Locate the cell with the specified text and output its (x, y) center coordinate. 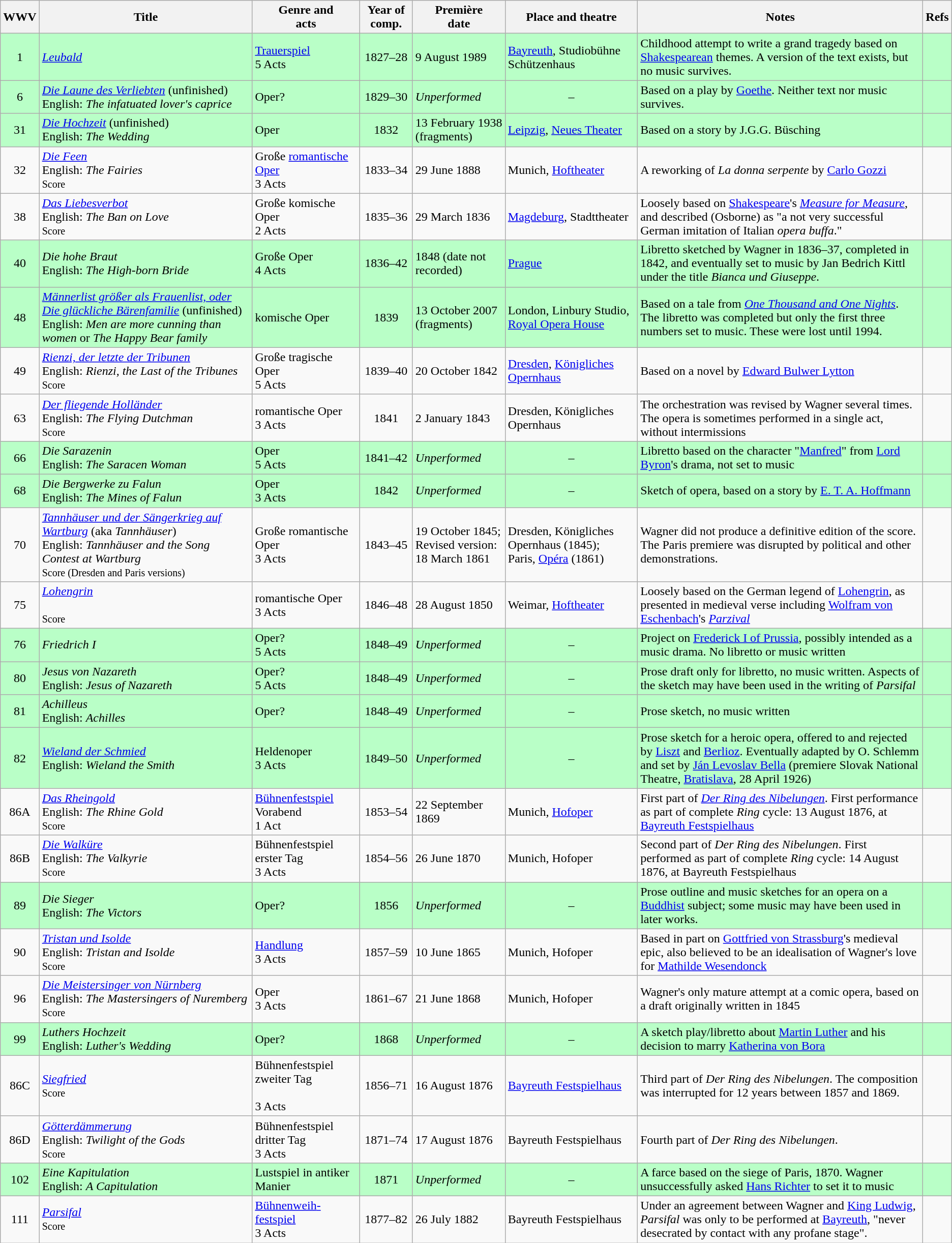
6 (20, 97)
68 (20, 490)
Handlung3 Acts (306, 952)
70 (20, 545)
1849–50 (386, 758)
Based on a novel by Edward Bulwer Lytton (780, 371)
1829–30 (386, 97)
49 (20, 371)
Loosely based on the German legend of Lohengrin, as presented in medieval verse including Wolfram von Eschenbach's Parzival (780, 605)
Das RheingoldEnglish: The Rhine GoldScore (145, 812)
10 June 1865 (459, 952)
9 August 1989 (459, 57)
21 June 1868 (459, 999)
Tannhäuser und der Sängerkrieg auf Wartburg (aka Tannhäuser)English: Tannhäuser and the Song Contest at WartburgScore (Dresden and Paris versions) (145, 545)
99 (20, 1039)
86C (20, 1085)
75 (20, 605)
111 (20, 1219)
Bühnenfestspiel zweiter Tag3 Acts (306, 1085)
28 August 1850 (459, 605)
Third part of Der Ring des Nibelungen. The composition was interrupted for 12 years between 1857 and 1869. (780, 1085)
Trauerspiel5 Acts (306, 57)
1841–42 (386, 458)
1861–67 (386, 999)
The orchestration was revised by Wagner several times. The opera is sometimes performed in a single act, without intermissions (780, 418)
1 (20, 57)
Childhood attempt to write a grand tragedy based on Shakespearean themes. A version of the text exists, but no music survives. (780, 57)
Friedrich I (145, 645)
Die SarazeninEnglish: The Saracen Woman (145, 458)
Bühnenfestspiel Vorabend1 Act (306, 812)
1857–59 (386, 952)
13 October 2007(fragments) (459, 317)
Männerlist größer als Frauenlist, oder Die glückliche Bärenfamilie (unfinished)English: Men are more cunning than women or The Happy Bear family (145, 317)
Die WalküreEnglish: The ValkyrieScore (145, 859)
22 September 1869 (459, 812)
80 (20, 678)
89 (20, 905)
Prose draft only for libretto, no music written. Aspects of the sketch may have been used in the writing of Parsifal (780, 678)
29 June 1888 (459, 170)
Rienzi, der letzte der TribunenEnglish: Rienzi, the Last of the TribunesScore (145, 371)
Jesus von NazarethEnglish: Jesus of Nazareth (145, 678)
LohengrinScore (145, 605)
Wieland der SchmiedEnglish: Wieland the Smith (145, 758)
Bühnenweih­festspiel3 Acts (306, 1219)
Bayreuth, Studiobühne Schützenhaus (571, 57)
26 July 1882 (459, 1219)
Große Oper4 Acts (306, 263)
WWV (20, 17)
1871 (386, 1179)
102 (20, 1179)
Heldenoper3 Acts (306, 758)
Prague (571, 263)
Project on Frederick I of Prussia, possibly intended as a music drama. No libretto or music written (780, 645)
1854–56 (386, 859)
Tristan und IsoldeEnglish: Tristan and IsoldeScore (145, 952)
63 (20, 418)
Sketch of opera, based on a story by E. T. A. Hoffmann (780, 490)
Große tragische Oper5 Acts (306, 371)
Wagner's only mature attempt at a comic opera, based on a draft originally written in 1845 (780, 999)
17 August 1876 (459, 1139)
86B (20, 859)
1868 (386, 1039)
1833–34 (386, 170)
1877–82 (386, 1219)
1835–36 (386, 217)
1839–40 (386, 371)
16 August 1876 (459, 1085)
1839 (386, 317)
Die Hochzeit (unfinished)English: The Wedding (145, 130)
Place and theatre (571, 17)
London, Linbury Studio, Royal Opera House (571, 317)
48 (20, 317)
Based on a story by J.G.G. Büsching (780, 130)
1827–28 (386, 57)
82 (20, 758)
Notes (780, 17)
Weimar, Hoftheater (571, 605)
40 (20, 263)
Die Laune des Verliebten (unfinished)English: The infatuated lover's caprice (145, 97)
Based on a play by Goethe. Neither text nor music survives. (780, 97)
Year of comp. (386, 17)
26 June 1870 (459, 859)
Oper (306, 130)
1848 (date not recorded) (459, 263)
1853–54 (386, 812)
A reworking of La donna serpente by Carlo Gozzi (780, 170)
komische Oper (306, 317)
Loosely based on Shakespeare's Measure for Measure, and described (Osborne) as "a not very successful German imitation of Italian opera buffa." (780, 217)
Libretto based on the character "Manfred" from Lord Byron's drama, not set to music (780, 458)
Fourth part of Der Ring des Nibelungen. (780, 1139)
Die FeenEnglish: The FairiesScore (145, 170)
A farce based on the siege of Paris, 1870. Wagner unsuccessfully asked Hans Richter to set it to music (780, 1179)
1871–74 (386, 1139)
Lustspiel in antiker Manier (306, 1179)
31 (20, 130)
29 March 1836 (459, 217)
A sketch play/libretto about Martin Luther and his decision to marry Katherina von Bora (780, 1039)
1856–71 (386, 1085)
Second part of Der Ring des Nibelungen. First performed as part of complete Ring cycle: 14 August 1876, at Bayreuth Festspielhaus (780, 859)
2 January 1843 (459, 418)
Leipzig, Neues Theater (571, 130)
Dresden, Königliches Opernhaus (1845);Paris, Opéra (1861) (571, 545)
AchilleusEnglish: Achilles (145, 711)
96 (20, 999)
1841 (386, 418)
Munich, Hoftheater (571, 170)
Große komische Oper2 Acts (306, 217)
76 (20, 645)
Genre andacts (306, 17)
Eine KapitulationEnglish: A Capitulation (145, 1179)
ParsifalScore (145, 1219)
Oper5 Acts (306, 458)
Libretto sketched by Wagner in 1836–37, completed in 1842, and eventually set to music by Jan Bedrich Kittl under the title Bianca und Giuseppe. (780, 263)
66 (20, 458)
13 February 1938(fragments) (459, 130)
90 (20, 952)
Leubald (145, 57)
Der fliegende HolländerEnglish: The Flying DutchmanScore (145, 418)
86A (20, 812)
Prose outline and music sketches for an opera on a Buddhist subject; some music may have been used in later works. (780, 905)
1846–48 (386, 605)
Bühnenfestspiel dritter Tag3 Acts (306, 1139)
First part of Der Ring des Nibelungen. First performance as part of complete Ring cycle: 13 August 1876, at Bayreuth Festspielhaus (780, 812)
SiegfriedScore (145, 1085)
1832 (386, 130)
Die Meistersinger von NürnbergEnglish: The Mastersingers of NurembergScore (145, 999)
Die SiegerEnglish: The Victors (145, 905)
86D (20, 1139)
Das LiebesverbotEnglish: The Ban on LoveScore (145, 217)
81 (20, 711)
Magdeburg, Stadttheater (571, 217)
32 (20, 170)
1836–42 (386, 263)
Luthers HochzeitEnglish: Luther's Wedding (145, 1039)
Title (145, 17)
1842 (386, 490)
1856 (386, 905)
Wagner did not produce a definitive edition of the score. The Paris premiere was disrupted by political and other demonstrations. (780, 545)
Based in part on Gottfried von Strassburg's medieval epic, also believed to be an idealisation of Wagner's love for Mathilde Wesendonck (780, 952)
Die hohe BrautEnglish: The High-born Bride (145, 263)
38 (20, 217)
Bühnenfestspiel erster Tag3 Acts (306, 859)
Die Bergwerke zu FalunEnglish: The Mines of Falun (145, 490)
Refs (937, 17)
1843–45 (386, 545)
Prose sketch, no music written (780, 711)
20 October 1842 (459, 371)
Première date (459, 17)
GötterdämmerungEnglish: Twilight of the GodsScore (145, 1139)
19 October 1845;Revised version:18 March 1861 (459, 545)
